Scan for the cell matching the given text and deliver its (x, y) coordinate at center. 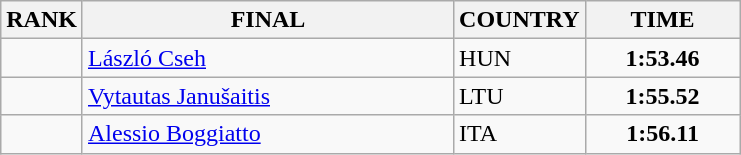
1:55.52 (662, 96)
Vytautas Janušaitis (268, 96)
ITA (520, 134)
1:53.46 (662, 58)
HUN (520, 58)
László Cseh (268, 58)
RANK (42, 20)
1:56.11 (662, 134)
Alessio Boggiatto (268, 134)
LTU (520, 96)
TIME (662, 20)
COUNTRY (520, 20)
FINAL (268, 20)
